For the text-containing cell, return its midpoint in [x, y] coordinate format. 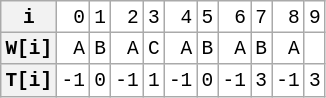
C [154, 49]
i [29, 17]
6 [234, 17]
2 [128, 17]
4 [180, 17]
W[i] [29, 49]
T[i] [29, 80]
9 [314, 17]
7 [262, 17]
5 [208, 17]
8 [288, 17]
